Output the (X, Y) coordinate of the center of the cell containing the given text.  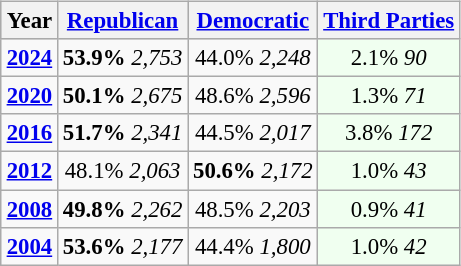
44.4% 1,800 (253, 246)
2012 (29, 171)
51.7% 2,341 (122, 133)
2004 (29, 246)
48.1% 2,063 (122, 171)
53.9% 2,753 (122, 58)
44.5% 2,017 (253, 133)
Republican (122, 21)
50.1% 2,675 (122, 96)
Third Parties (389, 21)
50.6% 2,172 (253, 171)
Year (29, 21)
48.5% 2,203 (253, 209)
48.6% 2,596 (253, 96)
0.9% 41 (389, 209)
2.1% 90 (389, 58)
1.0% 43 (389, 171)
49.8% 2,262 (122, 209)
53.6% 2,177 (122, 246)
3.8% 172 (389, 133)
1.0% 42 (389, 246)
1.3% 71 (389, 96)
44.0% 2,248 (253, 58)
2024 (29, 58)
2008 (29, 209)
Democratic (253, 21)
2020 (29, 96)
2016 (29, 133)
